Extract the (x, y) coordinate from the center of the cell holding the provided text.  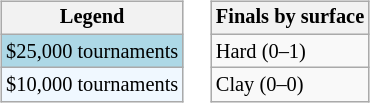
Hard (0–1) (290, 51)
Finals by surface (290, 18)
$25,000 tournaments (92, 51)
Legend (92, 18)
Clay (0–0) (290, 85)
$10,000 tournaments (92, 85)
